Output the (x, y) coordinate of the center of the cell containing the given text.  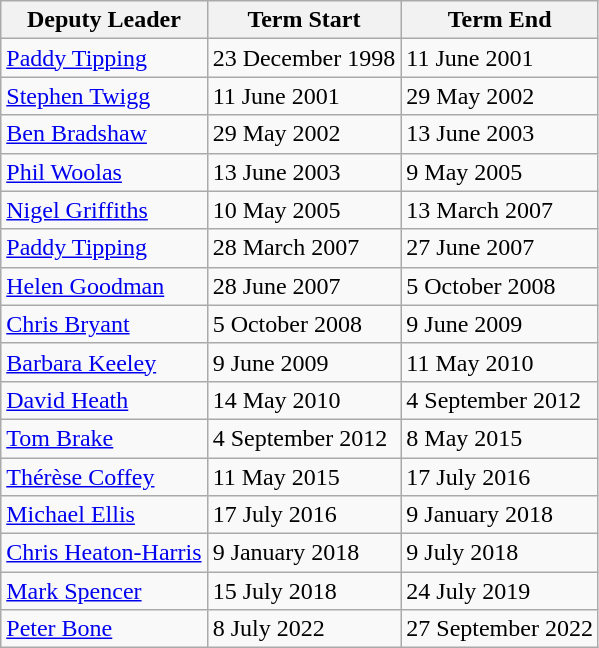
15 July 2018 (304, 591)
Ben Bradshaw (104, 134)
24 July 2019 (500, 591)
Chris Bryant (104, 324)
Term Start (304, 20)
Nigel Griffiths (104, 210)
28 June 2007 (304, 286)
11 May 2015 (304, 477)
Thérèse Coffey (104, 477)
27 September 2022 (500, 629)
8 May 2015 (500, 438)
Tom Brake (104, 438)
11 May 2010 (500, 362)
23 December 1998 (304, 58)
Phil Woolas (104, 172)
14 May 2010 (304, 400)
David Heath (104, 400)
27 June 2007 (500, 248)
Michael Ellis (104, 515)
10 May 2005 (304, 210)
13 March 2007 (500, 210)
9 July 2018 (500, 553)
Term End (500, 20)
8 July 2022 (304, 629)
28 March 2007 (304, 248)
9 May 2005 (500, 172)
Deputy Leader (104, 20)
Stephen Twigg (104, 96)
Chris Heaton-Harris (104, 553)
Peter Bone (104, 629)
Barbara Keeley (104, 362)
Mark Spencer (104, 591)
Helen Goodman (104, 286)
